Find where the given text appears and provide that cell's center as (x, y) coordinate. 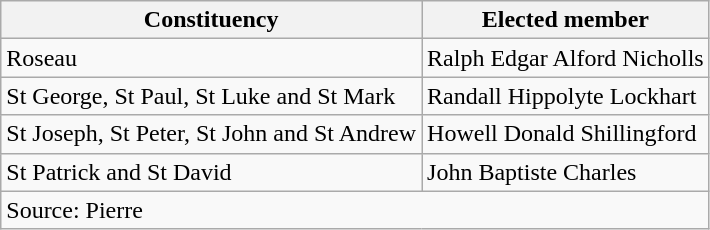
St Patrick and St David (212, 172)
Source: Pierre (355, 210)
Elected member (566, 20)
Howell Donald Shillingford (566, 134)
John Baptiste Charles (566, 172)
Constituency (212, 20)
Ralph Edgar Alford Nicholls (566, 58)
St Joseph, St Peter, St John and St Andrew (212, 134)
St George, St Paul, St Luke and St Mark (212, 96)
Randall Hippolyte Lockhart (566, 96)
Roseau (212, 58)
